Provide the (x, y) coordinate of the cell's center where the given text is located.  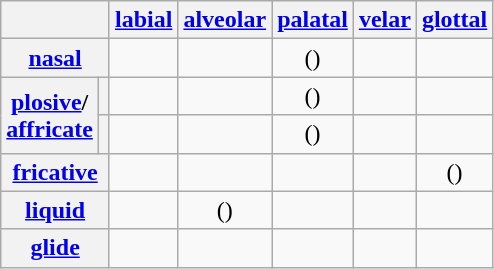
plosive/affricate (50, 115)
labial (143, 20)
glide (56, 248)
nasal (56, 58)
glottal (454, 20)
fricative (56, 172)
alveolar (225, 20)
palatal (313, 20)
liquid (56, 210)
velar (384, 20)
